Capture the cell that displays the provided text and extract its (X, Y) central coordinate. 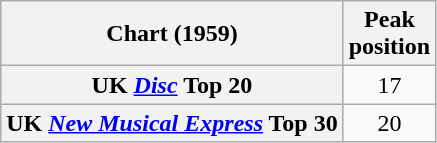
UK New Musical Express Top 30 (172, 123)
UK Disc Top 20 (172, 85)
Peakposition (389, 34)
Chart (1959) (172, 34)
20 (389, 123)
17 (389, 85)
